Capture the cell that displays the provided text and extract its [x, y] central coordinate. 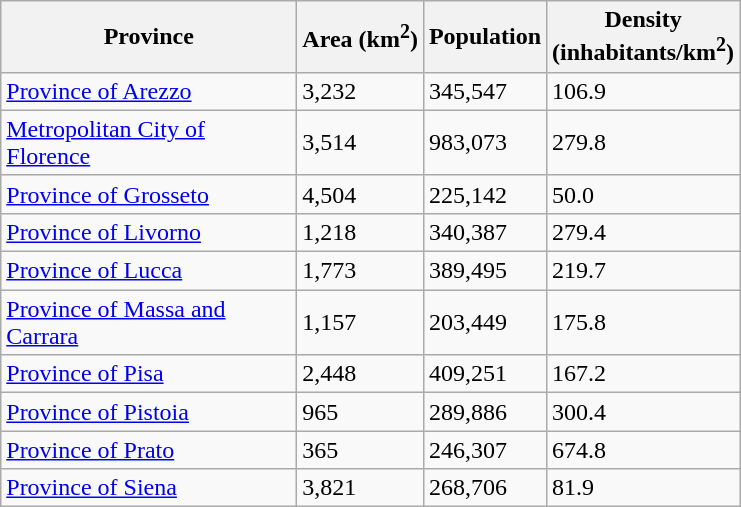
Province of Pistoia [149, 412]
Province of Siena [149, 488]
1,157 [360, 322]
389,495 [484, 271]
Province of Lucca [149, 271]
Area (km2) [360, 37]
3,514 [360, 142]
Density(inhabitants/km2) [644, 37]
Metropolitan City of Florence [149, 142]
219.7 [644, 271]
Province of Massa and Carrara [149, 322]
4,504 [360, 194]
106.9 [644, 91]
289,886 [484, 412]
246,307 [484, 450]
Province of Arezzo [149, 91]
268,706 [484, 488]
1,218 [360, 232]
345,547 [484, 91]
Population [484, 37]
81.9 [644, 488]
983,073 [484, 142]
674.8 [644, 450]
3,821 [360, 488]
365 [360, 450]
2,448 [360, 374]
Province of Pisa [149, 374]
50.0 [644, 194]
Province [149, 37]
409,251 [484, 374]
175.8 [644, 322]
3,232 [360, 91]
Province of Prato [149, 450]
965 [360, 412]
300.4 [644, 412]
225,142 [484, 194]
340,387 [484, 232]
203,449 [484, 322]
167.2 [644, 374]
279.8 [644, 142]
Province of Livorno [149, 232]
1,773 [360, 271]
Province of Grosseto [149, 194]
279.4 [644, 232]
